Detect which cell encompasses the target text, then output its (x, y) center coordinate. 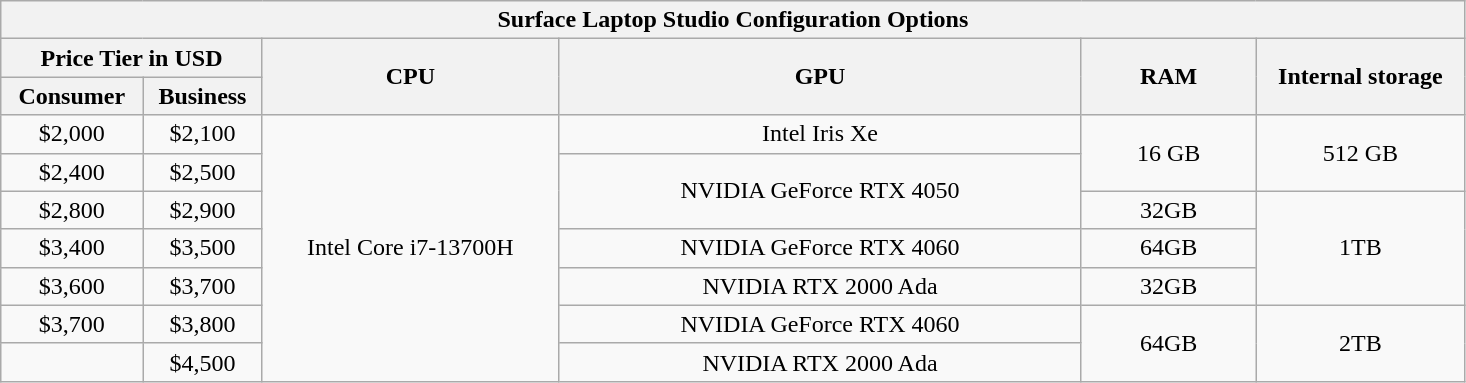
$2,500 (203, 172)
2TB (1360, 343)
$2,900 (203, 210)
$4,500 (203, 362)
$3,400 (72, 248)
CPU (410, 77)
Internal storage (1360, 77)
$3,800 (203, 324)
Business (203, 96)
$3,500 (203, 248)
$2,400 (72, 172)
16 GB (1168, 153)
$3,600 (72, 286)
1TB (1360, 248)
RAM (1168, 77)
Intel Core i7-13700H (410, 248)
$2,000 (72, 134)
NVIDIA GeForce RTX 4050 (820, 191)
Intel Iris Xe (820, 134)
Price Tier in USD (132, 58)
$2,800 (72, 210)
512 GB (1360, 153)
Surface Laptop Studio Configuration Options (733, 20)
$2,100 (203, 134)
GPU (820, 77)
Consumer (72, 96)
